Return [x, y] of the center of cell containing provided text 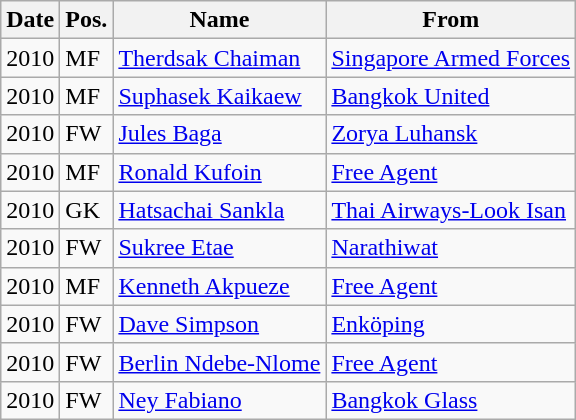
Date [30, 20]
Singapore Armed Forces [451, 58]
From [451, 20]
Jules Baga [220, 134]
Thai Airways-Look Isan [451, 210]
Zorya Luhansk [451, 134]
Name [220, 20]
Therdsak Chaiman [220, 58]
Hatsachai Sankla [220, 210]
GK [86, 210]
Bangkok Glass [451, 400]
Enköping [451, 324]
Ronald Kufoin [220, 172]
Pos. [86, 20]
Dave Simpson [220, 324]
Suphasek Kaikaew [220, 96]
Sukree Etae [220, 248]
Ney Fabiano [220, 400]
Kenneth Akpueze [220, 286]
Berlin Ndebe-Nlome [220, 362]
Bangkok United [451, 96]
Narathiwat [451, 248]
